Provide the (x, y) coordinate of the cell's center where the given text is located.  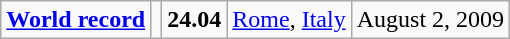
Rome, Italy (289, 20)
August 2, 2009 (430, 20)
24.04 (194, 20)
World record (76, 20)
